Capture the cell that displays the provided text and extract its [x, y] central coordinate. 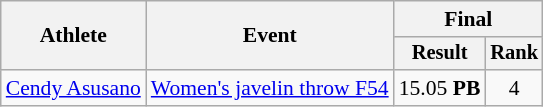
Result [440, 54]
Final [468, 19]
Athlete [74, 36]
15.05 PB [440, 88]
Women's javelin throw F54 [270, 88]
Rank [514, 54]
Cendy Asusano [74, 88]
4 [514, 88]
Event [270, 36]
